For the text-containing cell, return its midpoint in (X, Y) coordinate format. 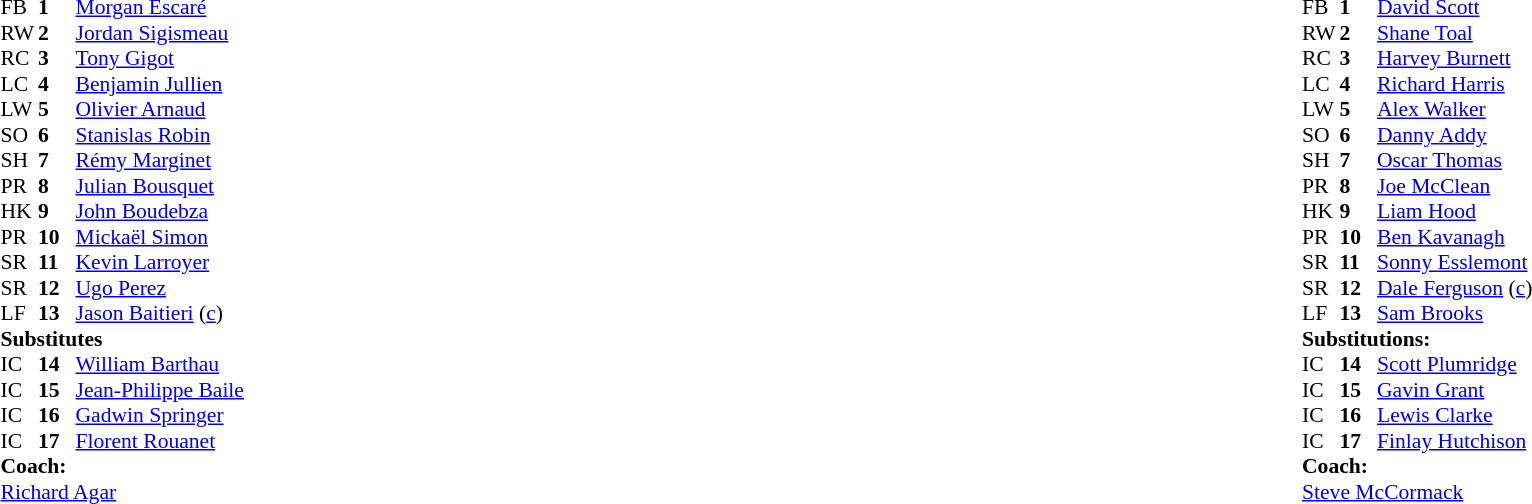
Jason Baitieri (c) (160, 313)
Scott Plumridge (1454, 365)
Jordan Sigismeau (160, 33)
Mickaël Simon (160, 237)
Richard Harris (1454, 84)
Rémy Marginet (160, 161)
Florent Rouanet (160, 441)
Gavin Grant (1454, 390)
Jean-Philippe Baile (160, 390)
William Barthau (160, 365)
Substitutions: (1417, 339)
Kevin Larroyer (160, 263)
Harvey Burnett (1454, 59)
Lewis Clarke (1454, 415)
Alex Walker (1454, 109)
Tony Gigot (160, 59)
Substitutes (122, 339)
Gadwin Springer (160, 415)
Ugo Perez (160, 288)
Julian Bousquet (160, 186)
Olivier Arnaud (160, 109)
Finlay Hutchison (1454, 441)
Sam Brooks (1454, 313)
Shane Toal (1454, 33)
Stanislas Robin (160, 135)
Sonny Esslemont (1454, 263)
Dale Ferguson (c) (1454, 288)
Benjamin Jullien (160, 84)
Liam Hood (1454, 211)
John Boudebza (160, 211)
Joe McClean (1454, 186)
Danny Addy (1454, 135)
Ben Kavanagh (1454, 237)
Oscar Thomas (1454, 161)
